Search for the cell housing the specified text and yield its [x, y] center coordinate. 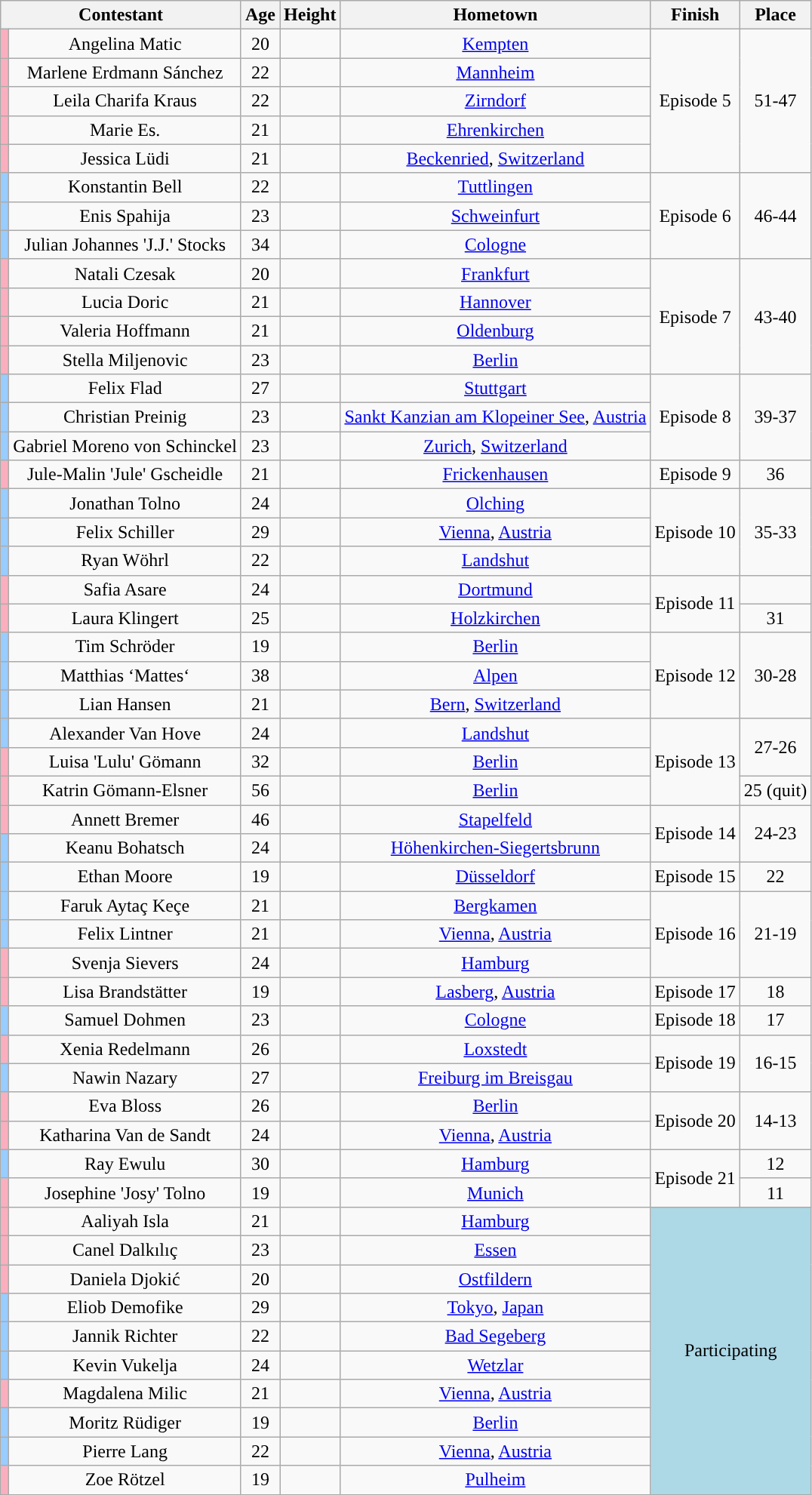
Canel Dalkılıç [125, 1250]
27-26 [775, 747]
Magdalena Milic [125, 1394]
Aaliyah Isla [125, 1221]
Lasberg, Austria [495, 992]
17 [775, 1020]
Beckenried, Switzerland [495, 158]
Frickenhausen [495, 475]
Lisa Brandstätter [125, 992]
Stella Miljenovic [125, 360]
Moritz Rüdiger [125, 1423]
Wetzlar [495, 1365]
Leila Charifa Kraus [125, 101]
38 [260, 675]
39-37 [775, 417]
Finish [695, 15]
16-15 [775, 1063]
14-13 [775, 1121]
36 [775, 475]
Alpen [495, 675]
Tokyo, Japan [495, 1308]
Marie Es. [125, 130]
Holzkirchen [495, 618]
Mannheim [495, 72]
Natali Czesak [125, 273]
Contestant [121, 15]
12 [775, 1164]
Zurich, Switzerland [495, 446]
Jessica Lüdi [125, 158]
Episode 18 [695, 1020]
Kevin Vukelja [125, 1365]
Episode 12 [695, 675]
35-33 [775, 532]
Svenja Sievers [125, 963]
Valeria Hoffmann [125, 331]
Height [310, 15]
Freiburg im Breisgau [495, 1078]
46 [260, 819]
25 (quit) [775, 790]
Luisa 'Lulu' Gömann [125, 761]
Daniela Djokić [125, 1279]
Pierre Lang [125, 1451]
Ryan Wöhrl [125, 561]
Enis Spahija [125, 216]
24-23 [775, 833]
Frankfurt [495, 273]
Safia Asare [125, 589]
Tuttlingen [495, 187]
Jonathan Tolno [125, 503]
Stapelfeld [495, 819]
Essen [495, 1250]
Jule-Malin 'Jule' Gscheidle [125, 475]
Ehrenkirchen [495, 130]
Marlene Erdmann Sánchez [125, 72]
Episode 13 [695, 761]
Episode 15 [695, 877]
51-47 [775, 101]
Jannik Richter [125, 1337]
11 [775, 1192]
Participating [730, 1351]
Episode 21 [695, 1178]
Angelina Matic [125, 44]
Bern, Switzerland [495, 704]
Nawin Nazary [125, 1078]
21-19 [775, 934]
Place [775, 15]
Pulheim [495, 1480]
Lian Hansen [125, 704]
32 [260, 761]
Episode 5 [695, 101]
Munich [495, 1192]
Katrin Gömann-Elsner [125, 790]
30-28 [775, 675]
Episode 8 [695, 417]
Hometown [495, 15]
Bergkamen [495, 906]
Josephine 'Josy' Tolno [125, 1192]
Düsseldorf [495, 877]
Episode 16 [695, 934]
Xenia Redelmann [125, 1049]
Bad Segeberg [495, 1337]
Lucia Doric [125, 302]
Felix Flad [125, 389]
Hannover [495, 302]
Zirndorf [495, 101]
Eliob Demofike [125, 1308]
Sankt Kanzian am Klopeiner See, Austria [495, 417]
Konstantin Bell [125, 187]
Gabriel Moreno von Schinckel [125, 446]
Episode 10 [695, 532]
Episode 19 [695, 1063]
Loxstedt [495, 1049]
Episode 14 [695, 833]
Episode 20 [695, 1121]
Episode 6 [695, 216]
Annett Bremer [125, 819]
43-40 [775, 316]
Keanu Bohatsch [125, 848]
25 [260, 618]
Ray Ewulu [125, 1164]
Felix Schiller [125, 532]
46-44 [775, 216]
Episode 9 [695, 475]
Matthias ‘Mattes‘ [125, 675]
Ostfildern [495, 1279]
Olching [495, 503]
Julian Johannes 'J.J.' Stocks [125, 245]
Age [260, 15]
18 [775, 992]
Schweinfurt [495, 216]
Zoe Rötzel [125, 1480]
Stuttgart [495, 389]
Faruk Aytaç Keçe [125, 906]
31 [775, 618]
Alexander Van Hove [125, 733]
Oldenburg [495, 331]
Episode 17 [695, 992]
34 [260, 245]
Episode 11 [695, 604]
Ethan Moore [125, 877]
Katharina Van de Sandt [125, 1135]
Höhenkirchen-Siegertsbrunn [495, 848]
Episode 7 [695, 316]
Christian Preinig [125, 417]
Kempten [495, 44]
56 [260, 790]
Felix Lintner [125, 934]
Laura Klingert [125, 618]
Eva Bloss [125, 1106]
Samuel Dohmen [125, 1020]
30 [260, 1164]
Tim Schröder [125, 647]
Dortmund [495, 589]
